Pinpoint the cell where the given text exists, returning its (X, Y) midpoint coordinate. 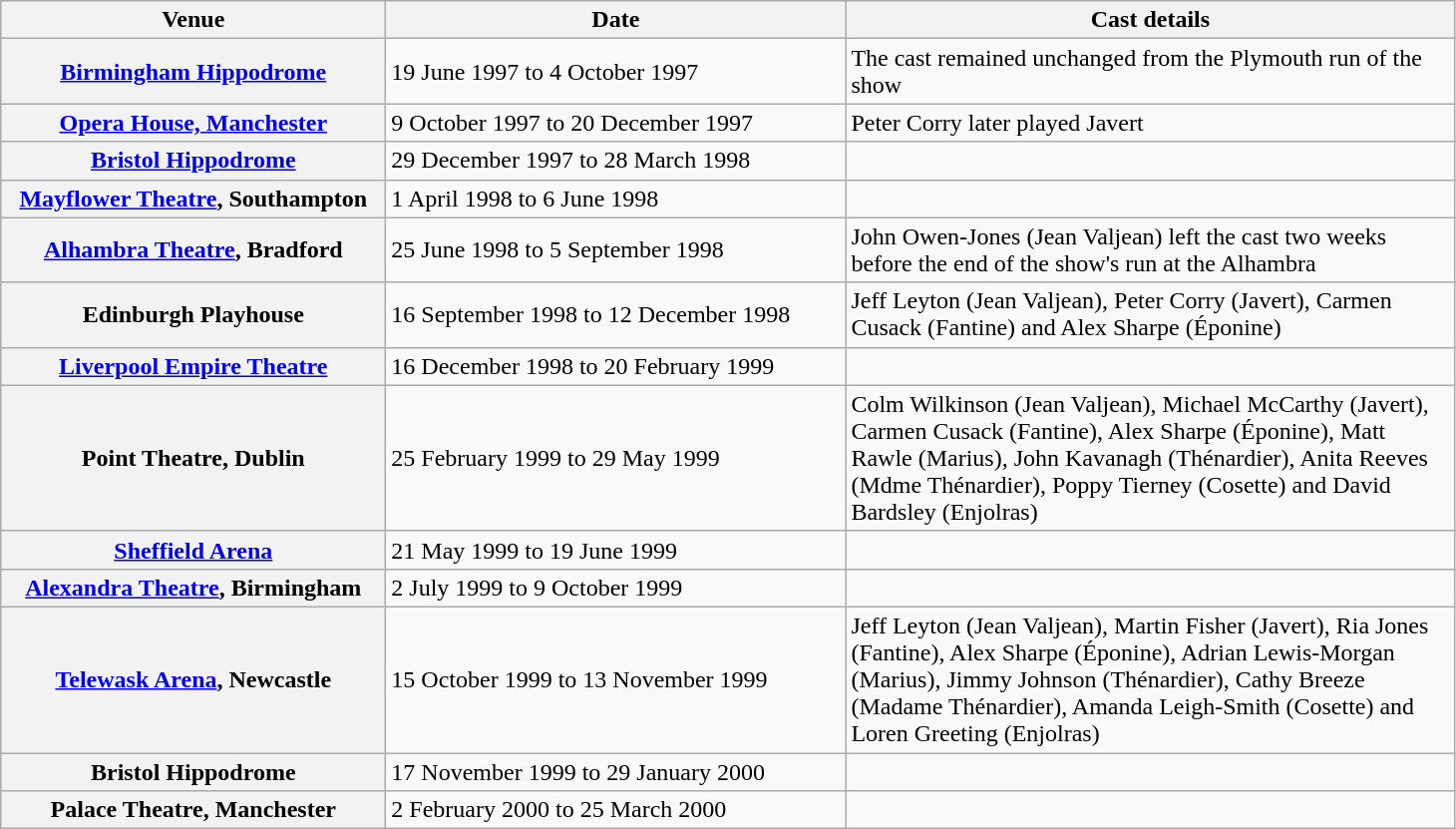
Alhambra Theatre, Bradford (193, 249)
Point Theatre, Dublin (193, 458)
21 May 1999 to 19 June 1999 (616, 550)
John Owen-Jones (Jean Valjean) left the cast two weeks before the end of the show's run at the Alhambra (1151, 249)
Liverpool Empire Theatre (193, 366)
1 April 1998 to 6 June 1998 (616, 199)
Edinburgh Playhouse (193, 315)
Jeff Leyton (Jean Valjean), Peter Corry (Javert), Carmen Cusack (Fantine) and Alex Sharpe (Éponine) (1151, 315)
Palace Theatre, Manchester (193, 810)
Birmingham Hippodrome (193, 72)
15 October 1999 to 13 November 1999 (616, 679)
Peter Corry later played Javert (1151, 123)
Venue (193, 20)
16 December 1998 to 20 February 1999 (616, 366)
Cast details (1151, 20)
17 November 1999 to 29 January 2000 (616, 771)
19 June 1997 to 4 October 1997 (616, 72)
Sheffield Arena (193, 550)
16 September 1998 to 12 December 1998 (616, 315)
29 December 1997 to 28 March 1998 (616, 161)
Date (616, 20)
2 July 1999 to 9 October 1999 (616, 588)
Opera House, Manchester (193, 123)
2 February 2000 to 25 March 2000 (616, 810)
Mayflower Theatre, Southampton (193, 199)
25 June 1998 to 5 September 1998 (616, 249)
25 February 1999 to 29 May 1999 (616, 458)
Telewask Arena, Newcastle (193, 679)
9 October 1997 to 20 December 1997 (616, 123)
The cast remained unchanged from the Plymouth run of the show (1151, 72)
Alexandra Theatre, Birmingham (193, 588)
